Find where the given text appears and provide that cell's center as (x, y) coordinate. 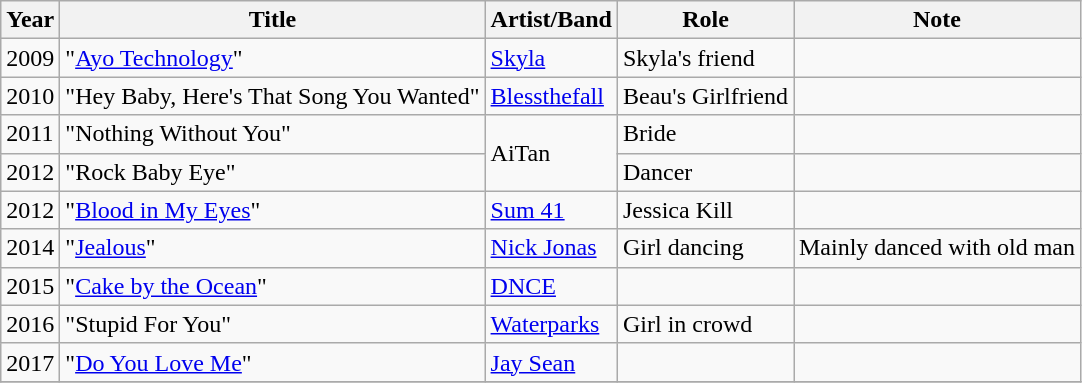
Jessica Kill (705, 210)
Year (30, 20)
Note (938, 20)
Artist/Band (551, 20)
2014 (30, 248)
AiTan (551, 153)
Dancer (705, 172)
Mainly danced with old man (938, 248)
Girl in crowd (705, 324)
Skyla (551, 58)
2010 (30, 96)
Title (272, 20)
"Hey Baby, Here's That Song You Wanted" (272, 96)
Girl dancing (705, 248)
Waterparks (551, 324)
2009 (30, 58)
Sum 41 (551, 210)
Role (705, 20)
Beau's Girlfriend (705, 96)
Jay Sean (551, 362)
Skyla's friend (705, 58)
"Blood in My Eyes" (272, 210)
"Jealous" (272, 248)
DNCE (551, 286)
2011 (30, 134)
"Ayo Technology" (272, 58)
"Stupid For You" (272, 324)
Bride (705, 134)
Nick Jonas (551, 248)
2015 (30, 286)
"Nothing Without You" (272, 134)
2017 (30, 362)
"Do You Love Me" (272, 362)
Blessthefall (551, 96)
"Cake by the Ocean" (272, 286)
2016 (30, 324)
"Rock Baby Eye" (272, 172)
